Locate the cell with the specified text and output its [X, Y] center coordinate. 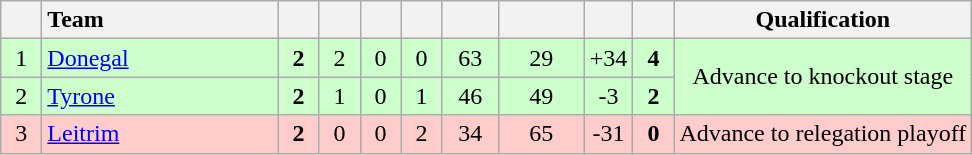
Advance to relegation playoff [823, 134]
3 [22, 134]
+34 [608, 58]
63 [470, 58]
Donegal [160, 58]
-3 [608, 96]
Advance to knockout stage [823, 77]
29 [541, 58]
65 [541, 134]
4 [654, 58]
34 [470, 134]
Tyrone [160, 96]
49 [541, 96]
Qualification [823, 20]
46 [470, 96]
Team [160, 20]
-31 [608, 134]
Leitrim [160, 134]
